Determine the (x, y) coordinate at the center of the cell enclosing the given text.  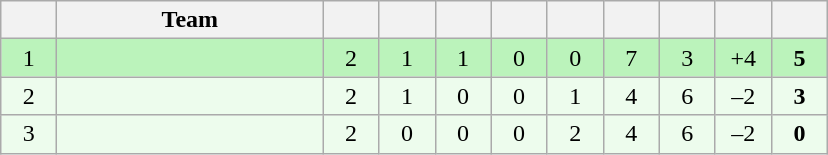
7 (631, 58)
+4 (743, 58)
5 (799, 58)
Team (190, 20)
